Return (X, Y) of the center of cell containing provided text 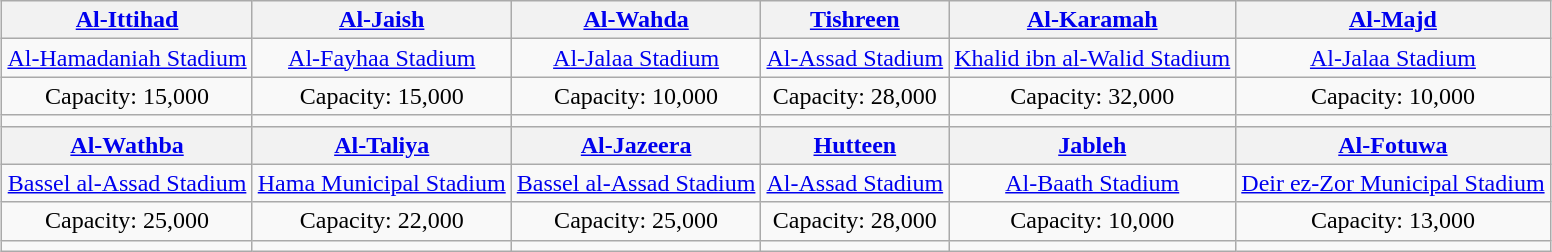
Al-Taliya (382, 145)
Capacity: 32,000 (1092, 96)
Capacity: 13,000 (1393, 221)
Al-Karamah (1092, 20)
Khalid ibn al-Walid Stadium (1092, 58)
Hama Municipal Stadium (382, 183)
Al-Ittihad (127, 20)
Tishreen (855, 20)
Al-Jaish (382, 20)
Al-Jazeera (636, 145)
Capacity: 22,000 (382, 221)
Al-Wathba (127, 145)
Jableh (1092, 145)
Al-Baath Stadium (1092, 183)
Al-Majd (1393, 20)
Al-Hamadaniah Stadium (127, 58)
Deir ez-Zor Municipal Stadium (1393, 183)
Al-Wahda (636, 20)
Al-Fayhaa Stadium (382, 58)
Al-Fotuwa (1393, 145)
Hutteen (855, 145)
